Provide the (X, Y) coordinate of the cell's center where the given text is located.  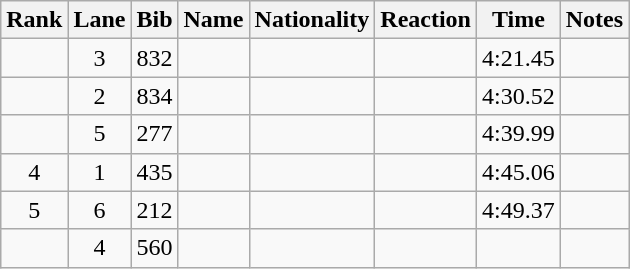
435 (154, 172)
Nationality (312, 20)
Lane (100, 20)
Notes (594, 20)
277 (154, 134)
212 (154, 210)
1 (100, 172)
Rank (34, 20)
4:49.37 (519, 210)
832 (154, 58)
Reaction (426, 20)
2 (100, 96)
Bib (154, 20)
Time (519, 20)
4:21.45 (519, 58)
6 (100, 210)
4:39.99 (519, 134)
4:30.52 (519, 96)
3 (100, 58)
560 (154, 248)
Name (214, 20)
834 (154, 96)
4:45.06 (519, 172)
